Extract the (x, y) coordinate from the center of the cell holding the provided text.  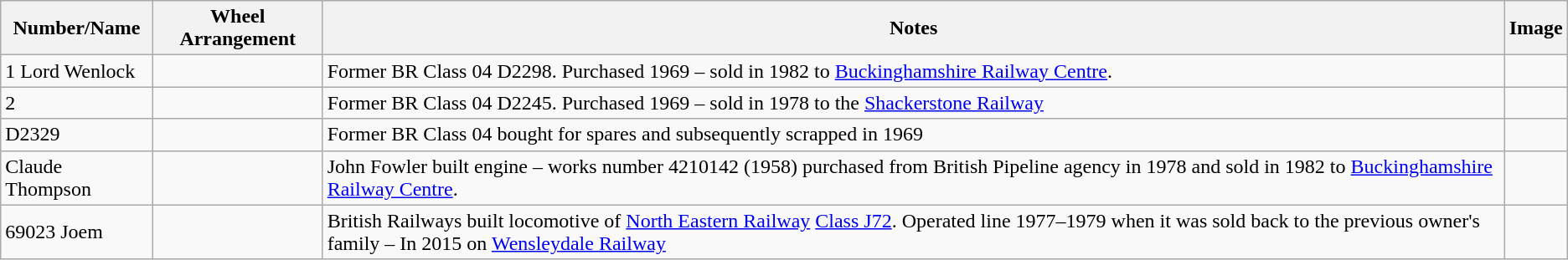
Wheel Arrangement (238, 28)
69023 Joem (77, 232)
Image (1536, 28)
D2329 (77, 135)
Former BR Class 04 D2245. Purchased 1969 – sold in 1978 to the Shackerstone Railway (913, 103)
Former BR Class 04 D2298. Purchased 1969 – sold in 1982 to Buckinghamshire Railway Centre. (913, 71)
Former BR Class 04 bought for spares and subsequently scrapped in 1969 (913, 135)
1 Lord Wenlock (77, 71)
Number/Name (77, 28)
Claude Thompson (77, 177)
2 (77, 103)
Notes (913, 28)
